Provide the [x, y] coordinate of the cell's center where the given text is located.  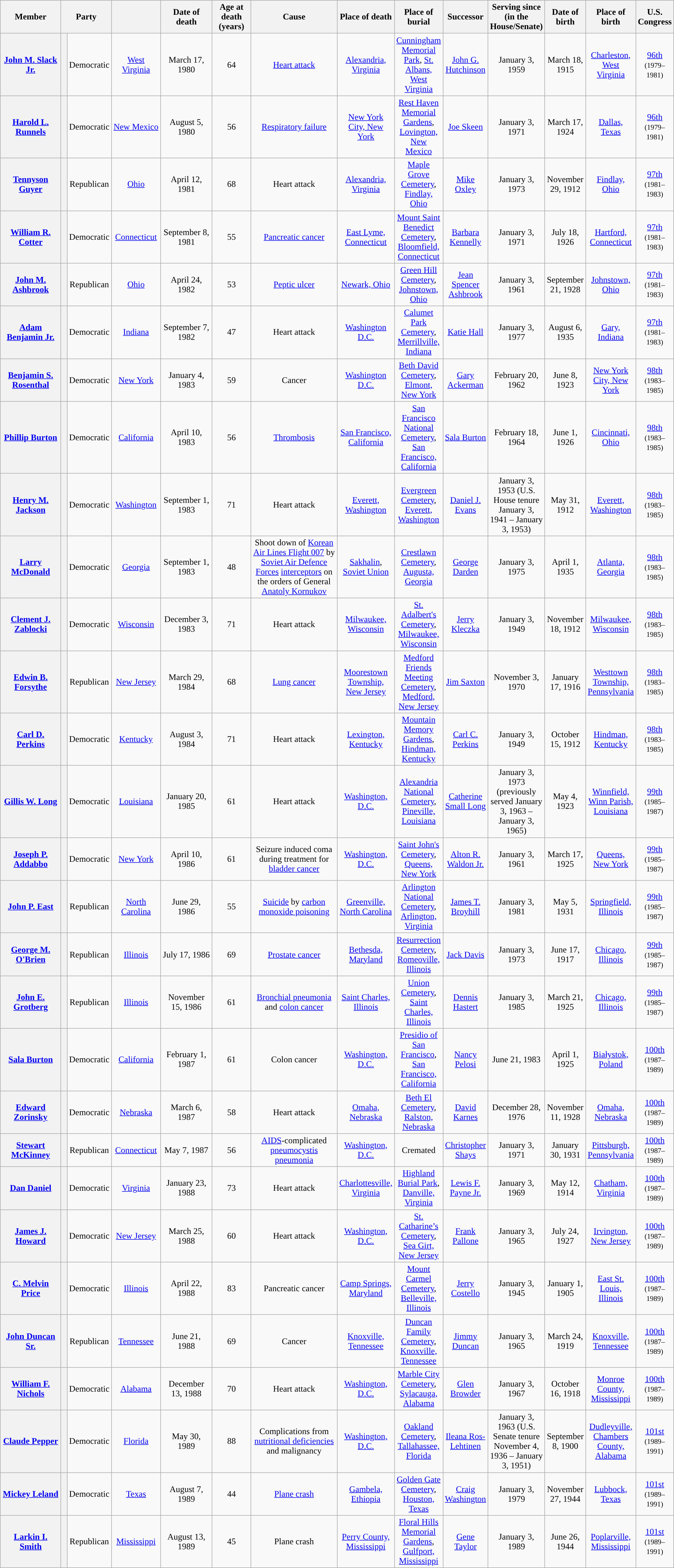
60 [231, 1236]
Floral Hills Memorial Gardens, Gulfport, Mississippi [418, 1542]
John E. Grotberg [31, 1002]
Gene Taylor [465, 1542]
November 18, 1912 [565, 624]
Camp Springs, Maryland [366, 1288]
Harold L. Runnels [31, 127]
John G. Hutchinson [465, 65]
George M. O'Brien [31, 955]
48 [231, 567]
Jim Saxton [465, 682]
Larkin I. Smith [31, 1542]
March 18, 1915 [565, 65]
June 1, 1926 [565, 437]
Highland Burial Park, Danville, Virginia [418, 1188]
March 17, 1980 [187, 65]
44 [231, 1494]
September 21, 1928 [565, 284]
Mountain Memory Gardens, Hindman, Kentucky [418, 739]
Respiratory failure [294, 127]
January 20, 1985 [187, 802]
May 7, 1987 [187, 1150]
Saint John's Cemetery, Queens, New York [418, 859]
Hartford, Connecticut [611, 237]
William R. Cotter [31, 237]
Saint Charles, Illinois [366, 1002]
Member [31, 17]
June 29, 1986 [187, 907]
February 1, 1987 [187, 1060]
Edward Zorinsky [31, 1112]
Cincinnati, Ohio [611, 437]
December 13, 1988 [187, 1389]
88 [231, 1441]
Mickey Leland [31, 1494]
July 18, 1926 [565, 237]
January 3, 1985 [516, 1002]
Golden Gate Cemetery, Houston, Texas [418, 1494]
Jerry Costello [465, 1288]
Moorestown Township, New Jersey [366, 682]
January 3, 1967 [516, 1389]
Dallas, Texas [611, 127]
January 1, 1905 [565, 1288]
November 29, 1912 [565, 184]
Johnstown, Ohio [611, 284]
Oakland Cemetery, Tallahassee, Florida [418, 1441]
September 7, 1982 [187, 332]
Lubbock, Texas [611, 1494]
Queens, New York [611, 859]
Gary, Indiana [611, 332]
Colon cancer [294, 1060]
March 21, 1925 [565, 1002]
August 5, 1980 [187, 127]
Nebraska [136, 1112]
Carl D. Perkins [31, 739]
Winnfield, Winn Parish, Louisiana [611, 802]
October 15, 1912 [565, 739]
August 13, 1989 [187, 1542]
Carl C. Perkins [465, 739]
Suicide by carbon monoxide poisoning [294, 907]
Prostate cancer [294, 955]
May 12, 1914 [565, 1188]
March 29, 1984 [187, 682]
Pittsburgh, Pennsylvania [611, 1150]
Gambela, Ethiopia [366, 1494]
Beth David Cemetery, Elmont, New York [418, 380]
Complications from nutritional deficiencies and malignancy [294, 1441]
Lung cancer [294, 682]
Dan Daniel [31, 1188]
47 [231, 332]
David Karnes [465, 1112]
Place of burial [418, 17]
53 [231, 284]
Jack Davis [465, 955]
Gary Ackerman [465, 380]
June 21, 1988 [187, 1341]
Washington [136, 505]
Benjamin S. Rosenthal [31, 380]
Edwin B. Forsythe [31, 682]
Barbara Kennelly [465, 237]
Peptic ulcer [294, 284]
Mike Oxley [465, 184]
January 3, 1989 [516, 1542]
Cunningham Memorial Park, St. Albans, West Virginia [418, 65]
January 3, 1977 [516, 332]
Charlottesville, Virginia [366, 1188]
March 24, 1919 [565, 1341]
August 7, 1989 [187, 1494]
83 [231, 1288]
Białystok, Poland [611, 1060]
St. Adalbert's Cemetery, Milwaukee, Wisconsin [418, 624]
Jimmy Duncan [465, 1341]
Clement J. Zablocki [31, 624]
New Mexico [136, 127]
Nancy Pelosi [465, 1060]
Frank Pallone [465, 1236]
April 22, 1988 [187, 1288]
March 17, 1924 [565, 127]
March 17, 1925 [565, 859]
Irvington, New Jersey [611, 1236]
January 23, 1988 [187, 1188]
John M. Slack Jr. [31, 65]
June 21, 1983 [516, 1060]
April 12, 1981 [187, 184]
February 20, 1962 [516, 380]
Sakhalin, Soviet Union [366, 567]
January 3, 1981 [516, 907]
Poplarville, Mississippi [611, 1542]
Beth El Cemetery, Ralston, Nebraska [418, 1112]
Medford Friends Meeting Cemetery, Medford, New Jersey [418, 682]
U.S. Congress [655, 17]
Presidio of San Francisco, San Francisco, California [418, 1060]
John M. Ashbrook [31, 284]
Atlanta, Georgia [611, 567]
John P. East [31, 907]
May 30, 1989 [187, 1441]
45 [231, 1542]
March 25, 1988 [187, 1236]
Florida [136, 1441]
Perry County, Mississippi [366, 1542]
January 3, 1959 [516, 65]
January 3, 1973 (previously served January 3, 1963 – January 3, 1965) [516, 802]
Arlington National Cemetery, Arlington, Virginia [418, 907]
November 15, 1986 [187, 1002]
Chatham, Virginia [611, 1188]
January 4, 1983 [187, 380]
June 26, 1944 [565, 1542]
Place of death [366, 17]
Date of birth [565, 17]
Westtown Township, Pennsylvania [611, 682]
Indiana [136, 332]
Gillis W. Long [31, 802]
Maple Grove Cemetery, Findlay, Ohio [418, 184]
C. Melvin Price [31, 1288]
Joe Skeen [465, 127]
Kentucky [136, 739]
Greenville, North Carolina [366, 907]
Rest Haven Memorial Gardens, Lovington, New Mexico [418, 127]
John Duncan Sr. [31, 1341]
Joseph P. Addabbo [31, 859]
April 24, 1982 [187, 284]
October 16, 1918 [565, 1389]
January 3, 1953 (U.S. House tenure January 3, 1941 – January 3, 1953) [516, 505]
Henry M. Jackson [31, 505]
Tennessee [136, 1341]
Place of birth [611, 17]
Dennis Hastert [465, 1002]
January 3, 1963 (U.S. Senate tenure November 4, 1936 – January 3, 1951) [516, 1441]
Louisiana [136, 802]
Christopher Shays [465, 1150]
July 17, 1986 [187, 955]
Newark, Ohio [366, 284]
58 [231, 1112]
May 31, 1912 [565, 505]
Bronchial pneumonia and colon cancer [294, 1002]
Green Hill Cemetery, Johnstown, Ohio [418, 284]
April 1, 1935 [565, 567]
70 [231, 1389]
September 8, 1900 [565, 1441]
Lewis F. Payne Jr. [465, 1188]
Jean Spencer Ashbrook [465, 284]
Jerry Kleczka [465, 624]
Alabama [136, 1389]
North Carolina [136, 907]
Date of death [187, 17]
Monroe County, Mississippi [611, 1389]
Ileana Ros-Lehtinen [465, 1441]
AIDS-complicated pneumocystis pneumonia [294, 1150]
Thrombosis [294, 437]
Larry McDonald [31, 567]
San Francisco National Cemetery, San Francisco, California [418, 437]
September 8, 1981 [187, 237]
73 [231, 1188]
Serving since (in the House/Senate) [516, 17]
Catherine Small Long [465, 802]
December 3, 1983 [187, 624]
Lexington, Kentucky [366, 739]
Shoot down of Korean Air Lines Flight 007 by Soviet Air Defence Forces interceptors on the orders of General Anatoly Kornukov [294, 567]
May 5, 1931 [565, 907]
East St. Louis, Illinois [611, 1288]
Glen Browder [465, 1389]
William F. Nichols [31, 1389]
June 8, 1923 [565, 380]
Virginia [136, 1188]
April 1, 1925 [565, 1060]
March 6, 1987 [187, 1112]
Alton R. Waldon Jr. [465, 859]
St. Catharine’s Cemetery, Sea Girt, New Jersey [418, 1236]
Union Cemetery, Saint Charles, Illinois [418, 1002]
Bethesda, Maryland [366, 955]
Wisconsin [136, 624]
Tennyson Guyer [31, 184]
Party [86, 17]
Daniel J. Evans [465, 505]
Evergreen Cemetery, Everett, Washington [418, 505]
January 3, 1975 [516, 567]
James T. Broyhill [465, 907]
59 [231, 380]
Cause [294, 17]
Katie Hall [465, 332]
November 27, 1944 [565, 1494]
Alexandria National Cemetery, Pineville, Louisiana [418, 802]
Duncan Family Cemetery, Knoxville, Tennessee [418, 1341]
Marble City Cemetery, Sylacauga, Alabama [418, 1389]
West Virginia [136, 65]
Texas [136, 1494]
November 3, 1970 [516, 682]
December 28, 1976 [516, 1112]
Mount Carmel Cemetery, Belleville, Illinois [418, 1288]
January 3, 1969 [516, 1188]
April 10, 1983 [187, 437]
Springfield, Illinois [611, 907]
Georgia [136, 567]
Mississippi [136, 1542]
64 [231, 65]
Calumet Park Cemetery, Merrillville, Indiana [418, 332]
April 10, 1986 [187, 859]
Craig Washington [465, 1494]
January 30, 1931 [565, 1150]
Successor [465, 17]
Dudleyville, Chambers County, Alabama [611, 1441]
George Darden [465, 567]
Crestlawn Cemetery, Augusta, Georgia [418, 567]
February 18, 1964 [516, 437]
July 24, 1927 [565, 1236]
Age at death (years) [231, 17]
August 6, 1935 [565, 332]
Seizure induced coma during treatment for bladder cancer [294, 859]
Hindman, Kentucky [611, 739]
Phillip Burton [31, 437]
January 17, 1916 [565, 682]
Resurrection Cemetery, Romeoville, Illinois [418, 955]
James J. Howard [31, 1236]
San Francisco, California [366, 437]
August 3, 1984 [187, 739]
Findlay, Ohio [611, 184]
January 3, 1979 [516, 1494]
Charleston, West Virginia [611, 65]
January 3, 1945 [516, 1288]
June 17, 1917 [565, 955]
Adam Benjamin Jr. [31, 332]
East Lyme, Connecticut [366, 237]
Claude Pepper [31, 1441]
Stewart McKinney [31, 1150]
Mount Saint Benedict Cemetery, Bloomfield, Connecticut [418, 237]
November 11, 1928 [565, 1112]
Cremated [418, 1150]
May 4, 1923 [565, 802]
